Provide the (X, Y) coordinate of the cell's center where the given text is located.  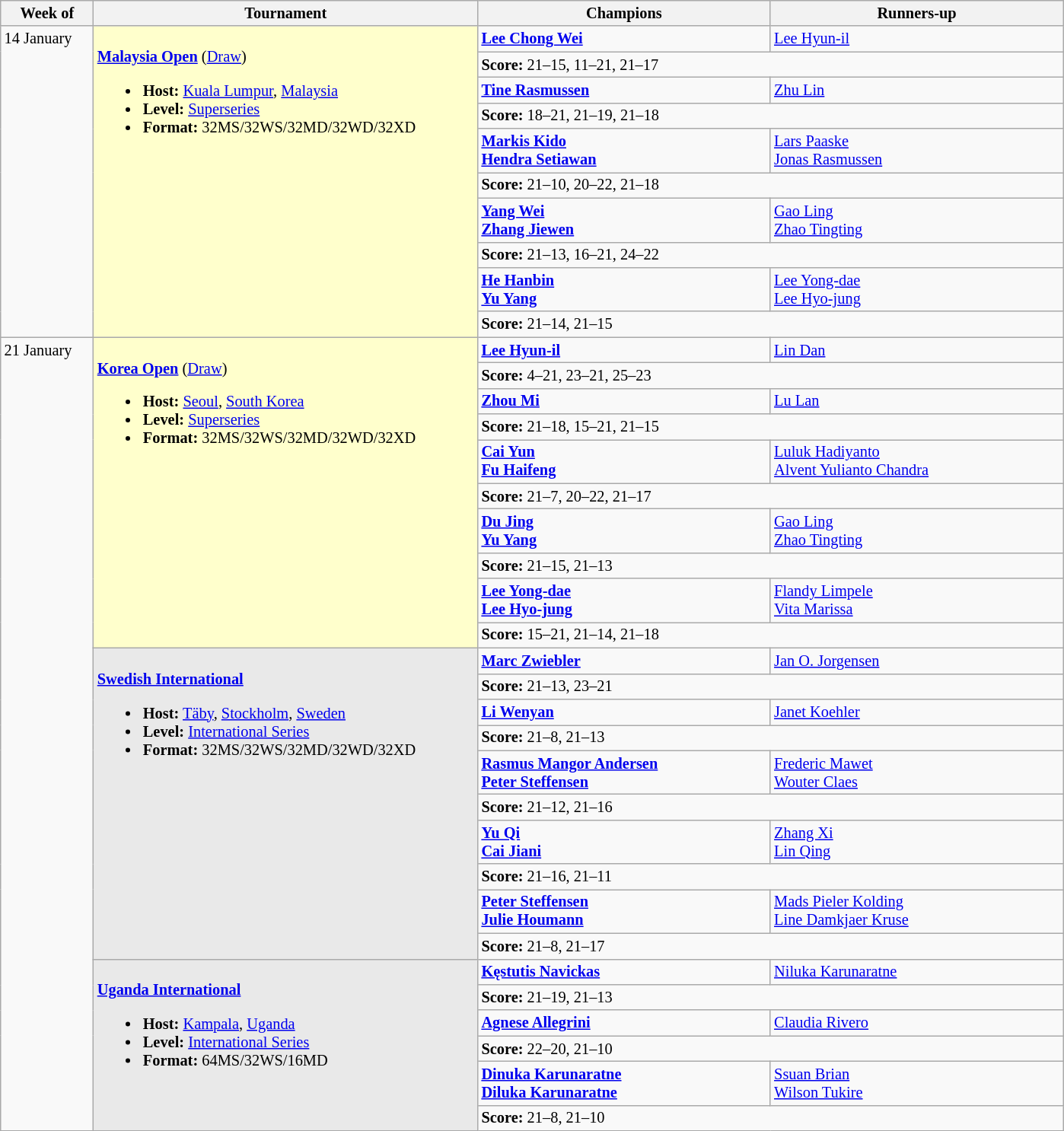
Week of (47, 13)
Champions (624, 13)
Score: 21–15, 11–21, 21–17 (770, 65)
21 January (47, 734)
Score: 18–21, 21–19, 21–18 (770, 116)
Score: 21–13, 16–21, 24–22 (770, 255)
Dinuka Karunaratne Diluka Karunaratne (624, 1083)
Jan O. Jorgensen (916, 661)
Score: 21–15, 21–13 (770, 565)
Agnese Allegrini (624, 1023)
Zhou Mi (624, 401)
Score: 21–13, 23–21 (770, 687)
Score: 21–8, 21–13 (770, 738)
Marc Zwiebler (624, 661)
Tine Rasmussen (624, 90)
Zhang Xi Lin Qing (916, 842)
Ssuan Brian Wilson Tukire (916, 1083)
Markis Kido Hendra Setiawan (624, 151)
Mads Pieler Kolding Line Damkjaer Kruse (916, 911)
Li Wenyan (624, 712)
Score: 21–8, 21–10 (770, 1118)
Swedish InternationalHost: Täby, Stockholm, SwedenLevel: International SeriesFormat: 32MS/32WS/32MD/32WD/32XD (286, 804)
Cai Yun Fu Haifeng (624, 461)
Peter Steffensen Julie Houmann (624, 911)
Kęstutis Navickas (624, 972)
Score: 21–19, 21–13 (770, 997)
14 January (47, 181)
Uganda InternationalHost: Kampala, UgandaLevel: International SeriesFormat: 64MS/32WS/16MD (286, 1045)
Tournament (286, 13)
Score: 4–21, 23–21, 25–23 (770, 375)
Lars Paaske Jonas Rasmussen (916, 151)
Yang Wei Zhang Jiewen (624, 220)
He Hanbin Yu Yang (624, 289)
Score: 22–20, 21–10 (770, 1049)
Score: 21–8, 21–17 (770, 946)
Score: 21–12, 21–16 (770, 807)
Rasmus Mangor Andersen Peter Steffensen (624, 773)
Lee Chong Wei (624, 39)
Score: 21–14, 21–15 (770, 324)
Korea Open (Draw)Host: Seoul, South KoreaLevel: SuperseriesFormat: 32MS/32WS/32MD/32WD/32XD (286, 493)
Niluka Karunaratne (916, 972)
Lin Dan (916, 350)
Du Jing Yu Yang (624, 530)
Score: 21–16, 21–11 (770, 877)
Malaysia Open (Draw)Host: Kuala Lumpur, MalaysiaLevel: SuperseriesFormat: 32MS/32WS/32MD/32WD/32XD (286, 181)
Luluk Hadiyanto Alvent Yulianto Chandra (916, 461)
Score: 21–7, 20–22, 21–17 (770, 496)
Janet Koehler (916, 712)
Lu Lan (916, 401)
Flandy Limpele Vita Marissa (916, 601)
Score: 15–21, 21–14, 21–18 (770, 635)
Zhu Lin (916, 90)
Claudia Rivero (916, 1023)
Yu Qi Cai Jiani (624, 842)
Frederic Mawet Wouter Claes (916, 773)
Score: 21–18, 15–21, 21–15 (770, 427)
Runners-up (916, 13)
Score: 21–10, 20–22, 21–18 (770, 185)
